Detect which cell encompasses the target text, then output its (x, y) center coordinate. 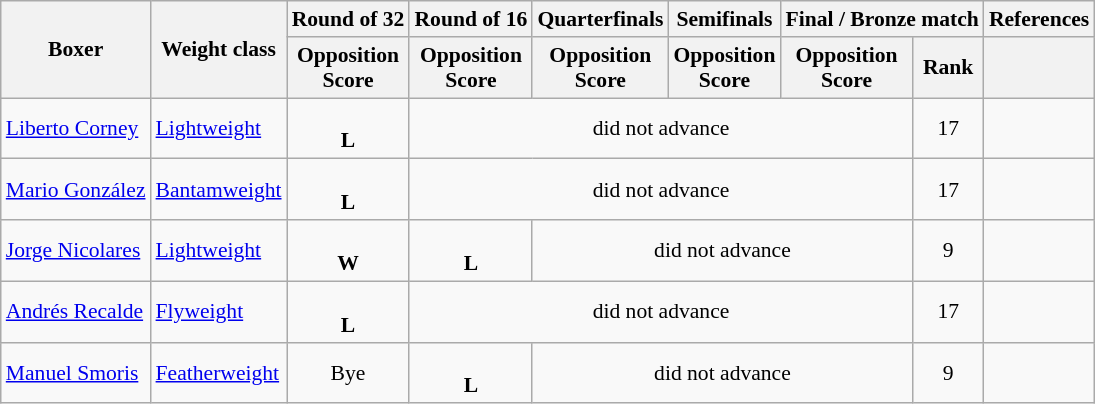
References (1039, 19)
Round of 16 (470, 19)
Bye (348, 372)
Final / Bronze match (882, 19)
Semifinals (724, 19)
Mario González (76, 190)
Featherweight (219, 372)
Jorge Nicolares (76, 250)
Quarterfinals (600, 19)
Boxer (76, 50)
Andrés Recalde (76, 312)
Bantamweight (219, 190)
W (348, 250)
Liberto Corney (76, 128)
Flyweight (219, 312)
Rank (948, 68)
Round of 32 (348, 19)
Weight class (219, 50)
Manuel Smoris (76, 372)
